Determine the (x, y) coordinate at the center of the cell enclosing the given text.  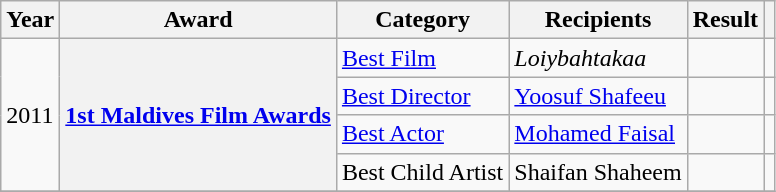
Mohamed Faisal (598, 134)
Loiybahtakaa (598, 58)
1st Maldives Film Awards (198, 115)
Best Child Artist (422, 172)
Shaifan Shaheem (598, 172)
Yoosuf Shafeeu (598, 96)
Award (198, 20)
Recipients (598, 20)
Year (30, 20)
Best Film (422, 58)
Result (725, 20)
2011 (30, 115)
Best Actor (422, 134)
Best Director (422, 96)
Category (422, 20)
